Return the [X, Y] coordinate for the center point of the cell that contains the specified text.  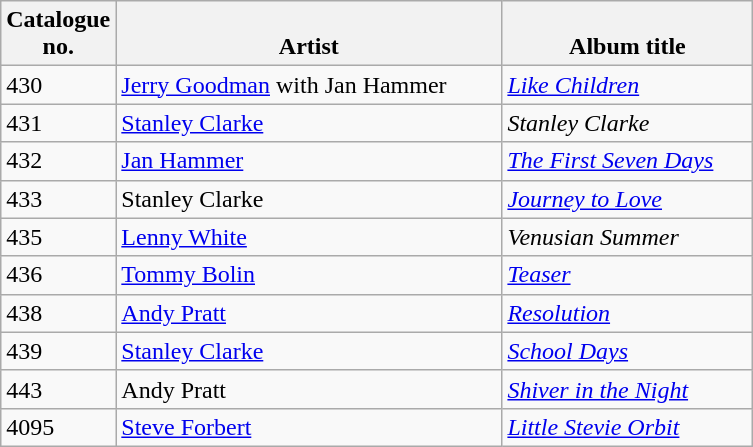
Little Stevie Orbit [628, 427]
Artist [309, 34]
Lenny White [309, 237]
Resolution [628, 313]
433 [58, 199]
443 [58, 389]
438 [58, 313]
Jerry Goodman with Jan Hammer [309, 85]
435 [58, 237]
436 [58, 275]
Catalogue no. [58, 34]
Shiver in the Night [628, 389]
Steve Forbert [309, 427]
Venusian Summer [628, 237]
Album title [628, 34]
Like Children [628, 85]
432 [58, 161]
Jan Hammer [309, 161]
431 [58, 123]
School Days [628, 351]
Journey to Love [628, 199]
The First Seven Days [628, 161]
430 [58, 85]
Teaser [628, 275]
439 [58, 351]
Tommy Bolin [309, 275]
4095 [58, 427]
